From the cell containing the given text, extract its center point as (x, y) coordinate. 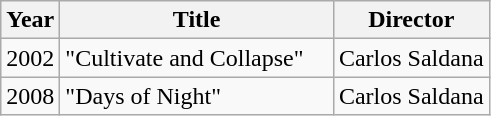
"Days of Night" (197, 96)
"Cultivate and Collapse" (197, 58)
2008 (30, 96)
Title (197, 20)
Year (30, 20)
Director (411, 20)
2002 (30, 58)
